Scan for the cell matching the given text and deliver its [x, y] coordinate at center. 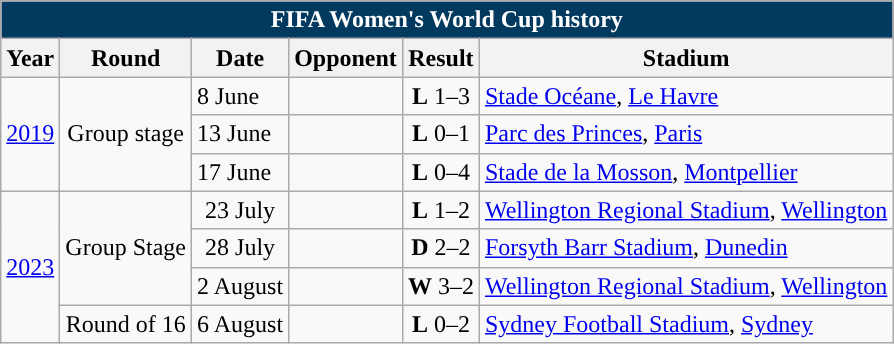
Opponent [346, 58]
FIFA Women's World Cup history [447, 20]
8 June [240, 96]
W 3–2 [440, 286]
2019 [30, 134]
17 June [240, 172]
L 0–2 [440, 324]
Year [30, 58]
23 July [240, 210]
Parc des Princes, Paris [686, 134]
Stade de la Mosson, Montpellier [686, 172]
13 June [240, 134]
28 July [240, 248]
Forsyth Barr Stadium, Dunedin [686, 248]
L 1–3 [440, 96]
Sydney Football Stadium, Sydney [686, 324]
Result [440, 58]
L 0–4 [440, 172]
2 August [240, 286]
Date [240, 58]
Stade Océane, Le Havre [686, 96]
Stadium [686, 58]
L 1–2 [440, 210]
Round of 16 [126, 324]
Round [126, 58]
2023 [30, 267]
D 2–2 [440, 248]
Group Stage [126, 248]
L 0–1 [440, 134]
6 August [240, 324]
Group stage [126, 134]
